Provide the [x, y] coordinate of the cell's center where the given text is located.  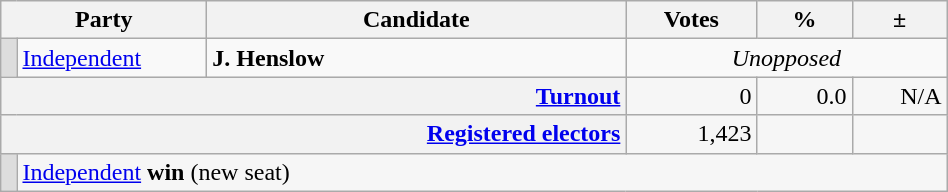
0 [692, 96]
Party [104, 20]
Independent [112, 58]
Turnout [314, 96]
Candidate [416, 20]
Votes [692, 20]
Unopposed [786, 58]
J. Henslow [416, 58]
1,423 [692, 134]
% [804, 20]
N/A [900, 96]
0.0 [804, 96]
± [900, 20]
Registered electors [314, 134]
Independent win (new seat) [482, 172]
